Scan for the cell matching the given text and deliver its [X, Y] coordinate at center. 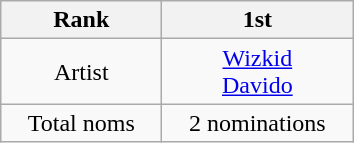
2 nominations [258, 123]
Rank [82, 20]
Total noms [82, 123]
WizkidDavido [258, 72]
Artist [82, 72]
1st [258, 20]
